Extract the [X, Y] coordinate from the center of the cell holding the provided text.  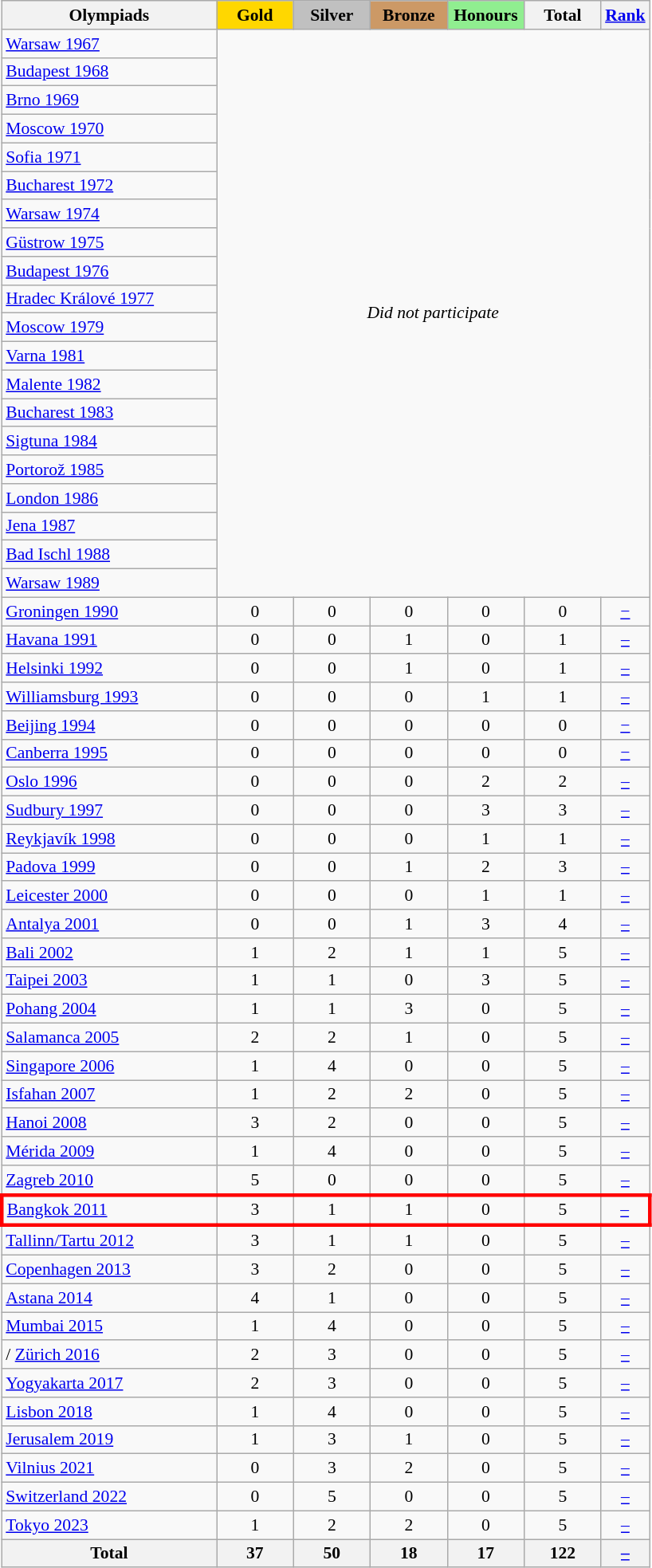
Olympiads [108, 15]
Silver [332, 15]
Moscow 1979 [108, 328]
Isfahan 2007 [108, 1094]
Warsaw 1967 [108, 44]
Pohang 2004 [108, 1009]
Hanoi 2008 [108, 1123]
Bucharest 1983 [108, 413]
Honours [486, 15]
Padova 1999 [108, 867]
Mérida 2009 [108, 1151]
Astana 2014 [108, 1298]
Rank [625, 15]
Moscow 1970 [108, 129]
Tallinn/Tartu 2012 [108, 1240]
Reykjavík 1998 [108, 839]
Oslo 1996 [108, 782]
Brno 1969 [108, 100]
Canberra 1995 [108, 753]
Williamsburg 1993 [108, 697]
Vilnius 2021 [108, 1468]
Warsaw 1974 [108, 214]
Lisbon 2018 [108, 1412]
Hradec Králové 1977 [108, 299]
Bangkok 2011 [108, 1210]
Helsinki 1992 [108, 669]
Yogyakarta 2017 [108, 1383]
/ Zürich 2016 [108, 1355]
Jena 1987 [108, 526]
Budapest 1968 [108, 72]
122 [563, 1554]
Bucharest 1972 [108, 186]
Güstrow 1975 [108, 242]
Sigtuna 1984 [108, 442]
Singapore 2006 [108, 1066]
Zagreb 2010 [108, 1180]
Mumbai 2015 [108, 1326]
17 [486, 1554]
Leicester 2000 [108, 896]
37 [255, 1554]
Bad Ischl 1988 [108, 555]
Tokyo 2023 [108, 1525]
Copenhagen 2013 [108, 1270]
Beijing 1994 [108, 725]
Portorož 1985 [108, 470]
50 [332, 1554]
Antalya 2001 [108, 924]
Budapest 1976 [108, 271]
Groningen 1990 [108, 611]
Did not participate [434, 313]
Varna 1981 [108, 356]
Havana 1991 [108, 640]
Bronze [410, 15]
Malente 1982 [108, 384]
Salamanca 2005 [108, 1038]
Bali 2002 [108, 953]
London 1986 [108, 498]
Switzerland 2022 [108, 1497]
Sofia 1971 [108, 157]
Taipei 2003 [108, 980]
18 [410, 1554]
Jerusalem 2019 [108, 1440]
Warsaw 1989 [108, 584]
Sudbury 1997 [108, 811]
Gold [255, 15]
